Capture the cell that displays the provided text and extract its (x, y) central coordinate. 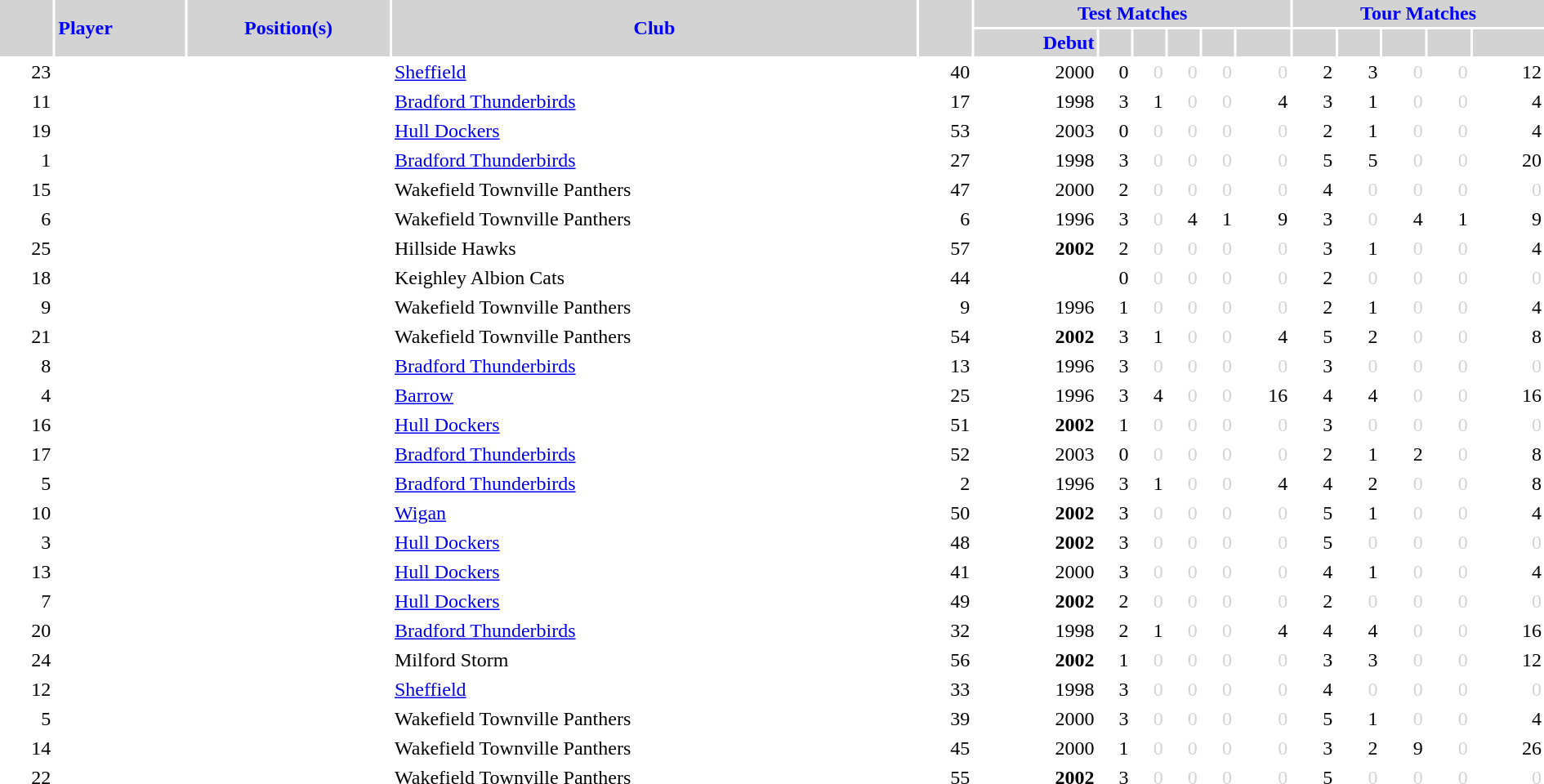
33 (946, 689)
21 (26, 336)
39 (946, 719)
Keighley Albion Cats (654, 278)
Tour Matches (1418, 13)
Debut (1036, 42)
18 (26, 278)
50 (946, 513)
27 (946, 160)
45 (946, 748)
Barrow (654, 395)
26 (1508, 748)
41 (946, 572)
11 (26, 101)
7 (26, 601)
Hillside Hawks (654, 248)
48 (946, 542)
53 (946, 131)
Wigan (654, 513)
Milford Storm (654, 660)
32 (946, 630)
Club (654, 28)
10 (26, 513)
19 (26, 131)
51 (946, 425)
Position(s) (288, 28)
40 (946, 72)
Test Matches (1132, 13)
52 (946, 454)
57 (946, 248)
47 (946, 189)
23 (26, 72)
24 (26, 660)
54 (946, 336)
56 (946, 660)
44 (946, 278)
Player (120, 28)
49 (946, 601)
15 (26, 189)
14 (26, 748)
